From the cell containing the given text, extract its center point as (x, y) coordinate. 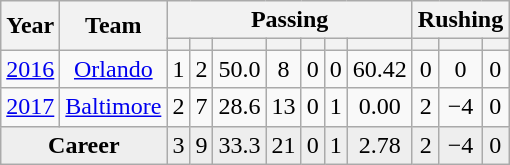
2017 (30, 107)
Baltimore (114, 107)
9 (202, 145)
2.78 (380, 145)
13 (284, 107)
Career (84, 145)
2016 (30, 69)
28.6 (240, 107)
21 (284, 145)
33.3 (240, 145)
Rushing (460, 20)
50.0 (240, 69)
Team (114, 26)
8 (284, 69)
Orlando (114, 69)
Passing (290, 20)
Year (30, 26)
0.00 (380, 107)
7 (202, 107)
60.42 (380, 69)
3 (178, 145)
